Extract the (X, Y) coordinate from the center of the cell holding the provided text.  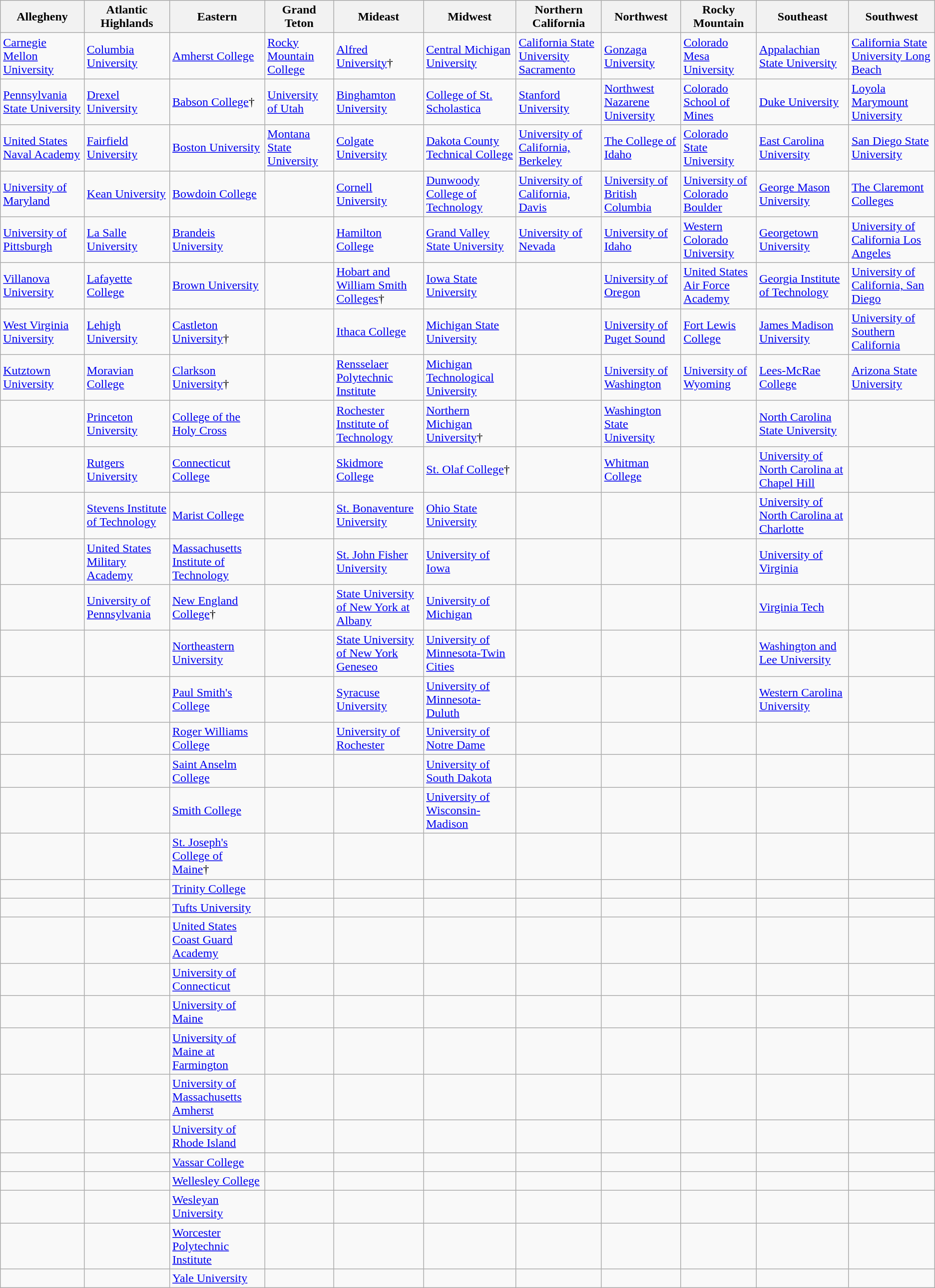
Eastern (217, 17)
Montana State University (299, 148)
Hobart and William Smith Colleges† (379, 286)
University of California, San Diego (892, 286)
University of Nevada (558, 240)
University of Maine at Farmington (217, 1051)
Moravian College (127, 377)
Brandeis University (217, 240)
Vassar College (217, 1162)
University of Pennsylvania (127, 608)
Lafayette College (127, 286)
Western Carolina University (802, 699)
United States Military Academy (127, 561)
United States Coast Guard Academy (217, 940)
California State University Sacramento (558, 56)
University of Maine (217, 1011)
Stanford University (558, 102)
Wesleyan University (217, 1207)
George Mason University (802, 194)
Rocky Mountain (719, 17)
Southwest (892, 17)
College of the Holy Cross (217, 423)
University of Virginia (802, 561)
Marist College (217, 515)
University of California, Davis (558, 194)
Northern California (558, 17)
Carnegie Mellon University (42, 56)
St. John Fisher University (379, 561)
Michigan State University (469, 331)
Lehigh University (127, 331)
Tufts University (217, 908)
Fort Lewis College (719, 331)
Boston University (217, 148)
University of Oregon (641, 286)
Hamilton College (379, 240)
Drexel University (127, 102)
San Diego State University (892, 148)
University of British Columbia (641, 194)
University of Puget Sound (641, 331)
West Virginia University (42, 331)
East Carolina University (802, 148)
University of Rochester (379, 739)
Alfred University† (379, 56)
Rocky Mountain College (299, 56)
Arizona State University (892, 377)
University of Minnesota-Duluth (469, 699)
Northwest (641, 17)
University of Rhode Island (217, 1136)
Yale University (217, 1279)
Massachusetts Institute of Technology (217, 561)
Gonzaga University (641, 56)
Midwest (469, 17)
College of St. Scholastica (469, 102)
University of Wisconsin-Madison (469, 810)
Clarkson University† (217, 377)
New England College† (217, 608)
Babson College† (217, 102)
University of Notre Dame (469, 739)
State University of New York at Albany (379, 608)
Columbia University (127, 56)
University of Wyoming (719, 377)
Mideast (379, 17)
United States Naval Academy (42, 148)
St. Olaf College† (469, 469)
University of Colorado Boulder (719, 194)
Northwest Nazarene University (641, 102)
Whitman College (641, 469)
University of California, Berkeley (558, 148)
University of Idaho (641, 240)
University of South Dakota (469, 771)
La Salle University (127, 240)
Pennsylvania State University (42, 102)
Rochester Institute of Technology (379, 423)
Northern Michigan University† (469, 423)
Rensselaer Polytechnic Institute (379, 377)
Washington and Lee University (802, 653)
St. Bonaventure University (379, 515)
University of Southern California (892, 331)
Iowa State University (469, 286)
Grand Valley State University (469, 240)
University of California Los Angeles (892, 240)
Virginia Tech (802, 608)
State University of New York Geneseo (379, 653)
University of Minnesota-Twin Cities (469, 653)
Ithaca College (379, 331)
Saint Anselm College (217, 771)
Syracuse University (379, 699)
University of Washington (641, 377)
Atlantic Highlands (127, 17)
Smith College (217, 810)
University of North Carolina at Charlotte (802, 515)
Kutztown University (42, 377)
Dakota County Technical College (469, 148)
Allegheny (42, 17)
Brown University (217, 286)
Central Michigan University (469, 56)
Binghamton University (379, 102)
University of Pittsburgh (42, 240)
Paul Smith's College (217, 699)
Princeton University (127, 423)
Southeast (802, 17)
Loyola Marymount University (892, 102)
Connecticut College (217, 469)
University of Iowa (469, 561)
Worcester Polytechnic Institute (217, 1246)
Georgetown University (802, 240)
Colorado Mesa University (719, 56)
Lees-McRae College (802, 377)
University of Maryland (42, 194)
Stevens Institute of Technology (127, 515)
Grand Teton (299, 17)
The Claremont Colleges (892, 194)
Western Colorado University (719, 240)
Duke University (802, 102)
University of Michigan (469, 608)
Ohio State University (469, 515)
Colorado State University (719, 148)
Villanova University (42, 286)
Skidmore College (379, 469)
Northeastern University (217, 653)
University of Connecticut (217, 979)
University of Massachusetts Amherst (217, 1097)
Trinity College (217, 889)
Washington State University (641, 423)
St. Joseph's College of Maine† (217, 856)
University of North Carolina at Chapel Hill (802, 469)
Appalachian State University (802, 56)
James Madison University (802, 331)
Dunwoody College of Technology (469, 194)
North Carolina State University (802, 423)
Amherst College (217, 56)
Cornell University (379, 194)
California State University Long Beach (892, 56)
The College of Idaho (641, 148)
Roger Williams College (217, 739)
University of Utah (299, 102)
Kean University (127, 194)
Bowdoin College (217, 194)
Fairfield University (127, 148)
Georgia Institute of Technology (802, 286)
Colgate University (379, 148)
Rutgers University (127, 469)
United States Air Force Academy (719, 286)
Castleton University† (217, 331)
Wellesley College (217, 1181)
Colorado School of Mines (719, 102)
Michigan Technological University (469, 377)
